Search for the cell housing the specified text and yield its [x, y] center coordinate. 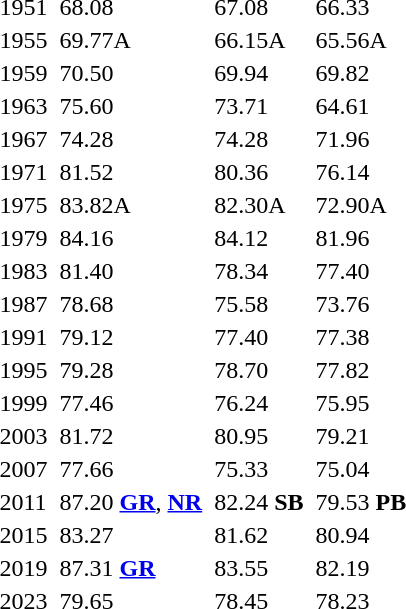
77.46 [131, 403]
83.27 [131, 535]
84.12 [259, 238]
79.28 [131, 370]
81.62 [259, 535]
69.94 [259, 73]
82.30A [259, 205]
75.33 [259, 469]
69.77A [131, 40]
78.68 [131, 304]
84.16 [131, 238]
87.20 GR, NR [131, 502]
75.58 [259, 304]
79.12 [131, 337]
80.36 [259, 172]
75.60 [131, 106]
87.31 GR [131, 568]
81.40 [131, 271]
73.71 [259, 106]
83.55 [259, 568]
83.82A [131, 205]
81.72 [131, 436]
66.15A [259, 40]
77.66 [131, 469]
78.34 [259, 271]
78.70 [259, 370]
82.24 SB [259, 502]
70.50 [131, 73]
81.52 [131, 172]
77.40 [259, 337]
80.95 [259, 436]
76.24 [259, 403]
